Capture the cell that displays the provided text and extract its [x, y] central coordinate. 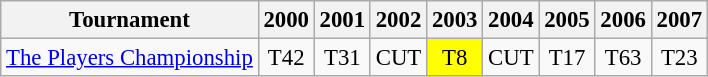
T31 [342, 58]
2001 [342, 20]
2007 [679, 20]
The Players Championship [130, 58]
T42 [286, 58]
2006 [623, 20]
T8 [455, 58]
Tournament [130, 20]
2000 [286, 20]
2002 [398, 20]
T23 [679, 58]
T63 [623, 58]
2004 [511, 20]
T17 [567, 58]
2005 [567, 20]
2003 [455, 20]
